Extract the [X, Y] coordinate from the center of the cell holding the provided text.  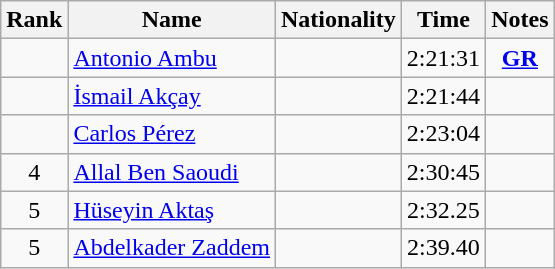
4 [34, 172]
Hüseyin Aktaş [172, 210]
2:21:31 [443, 58]
2:21:44 [443, 96]
2:32.25 [443, 210]
Rank [34, 20]
Carlos Pérez [172, 134]
Nationality [339, 20]
2:23:04 [443, 134]
Notes [520, 20]
Time [443, 20]
2:30:45 [443, 172]
İsmail Akçay [172, 96]
Abdelkader Zaddem [172, 248]
2:39.40 [443, 248]
Name [172, 20]
Allal Ben Saoudi [172, 172]
Antonio Ambu [172, 58]
GR [520, 58]
